Locate the cell with the specified text and output its (x, y) center coordinate. 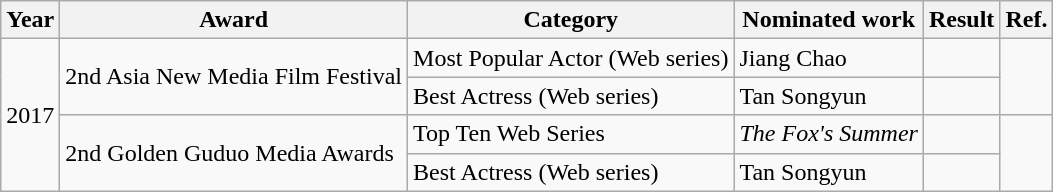
Jiang Chao (829, 58)
Award (234, 20)
2nd Asia New Media Film Festival (234, 77)
Most Popular Actor (Web series) (571, 58)
Result (961, 20)
2nd Golden Guduo Media Awards (234, 153)
2017 (30, 115)
Nominated work (829, 20)
Year (30, 20)
The Fox's Summer (829, 134)
Top Ten Web Series (571, 134)
Category (571, 20)
Ref. (1026, 20)
